From the cell containing the given text, extract its center point as [x, y] coordinate. 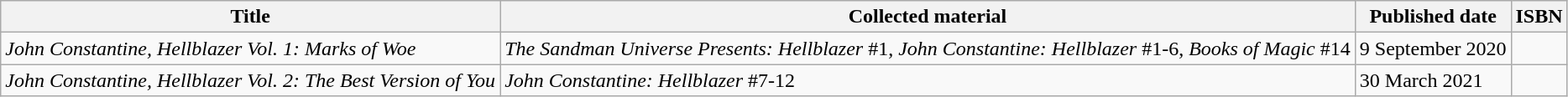
Title [250, 17]
John Constantine, Hellblazer Vol. 2: The Best Version of You [250, 80]
ISBN [1539, 17]
30 March 2021 [1433, 80]
John Constantine: Hellblazer #7-12 [928, 80]
The Sandman Universe Presents: Hellblazer #1, John Constantine: Hellblazer #1-6, Books of Magic #14 [928, 48]
Published date [1433, 17]
John Constantine, Hellblazer Vol. 1: Marks of Woe [250, 48]
9 September 2020 [1433, 48]
Collected material [928, 17]
